Find where the given text appears and provide that cell's center as [x, y] coordinate. 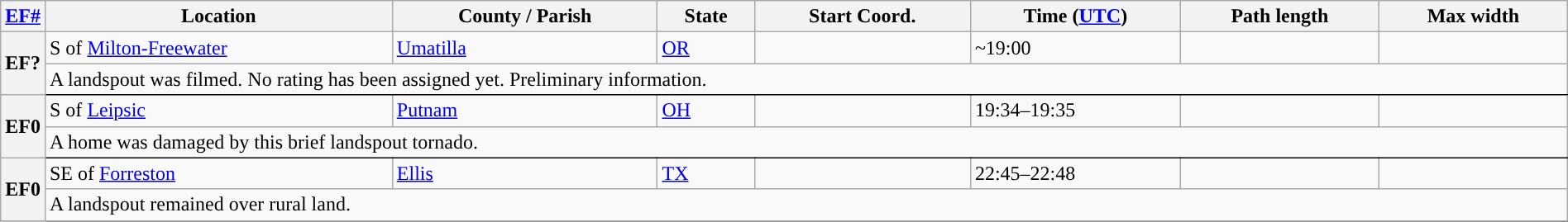
Putnam [524, 111]
OR [706, 48]
Path length [1279, 17]
A landspout remained over rural land. [806, 205]
A landspout was filmed. No rating has been assigned yet. Preliminary information. [806, 79]
Umatilla [524, 48]
Start Coord. [862, 17]
19:34–19:35 [1075, 111]
EF? [23, 64]
SE of Forreston [218, 173]
Max width [1473, 17]
Location [218, 17]
EF# [23, 17]
OH [706, 111]
22:45–22:48 [1075, 173]
TX [706, 173]
S of Leipsic [218, 111]
County / Parish [524, 17]
~19:00 [1075, 48]
S of Milton-Freewater [218, 48]
State [706, 17]
Time (UTC) [1075, 17]
Ellis [524, 173]
A home was damaged by this brief landspout tornado. [806, 142]
